Determine the [x, y] coordinate at the center of the cell enclosing the given text.  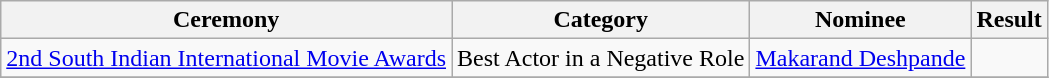
Category [601, 20]
Best Actor in a Negative Role [601, 58]
2nd South Indian International Movie Awards [226, 58]
Result [1009, 20]
Nominee [860, 20]
Makarand Deshpande [860, 58]
Ceremony [226, 20]
